Provide the (X, Y) coordinate of the cell's center where the given text is located.  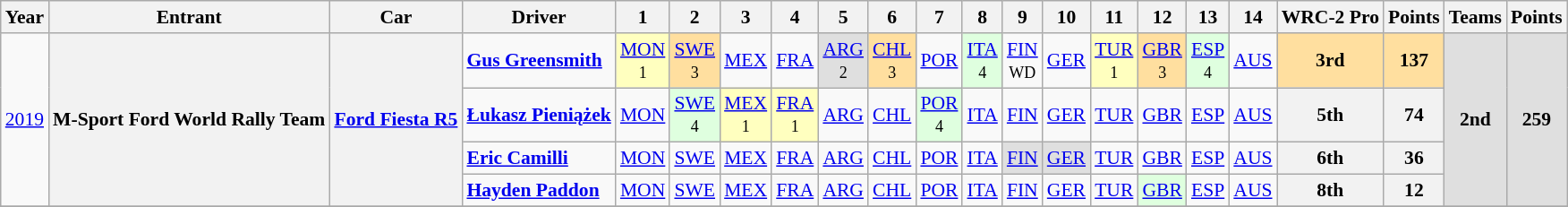
FRA1 (795, 115)
Gus Greensmith (539, 61)
ARG2 (843, 61)
Driver (539, 17)
ESP4 (1208, 61)
36 (1414, 159)
11 (1113, 17)
POR4 (939, 115)
13 (1208, 17)
Hayden Paddon (539, 191)
FINWD (1022, 61)
9 (1022, 17)
3 (746, 17)
Teams (1475, 17)
Year (25, 17)
259 (1537, 120)
6th (1330, 159)
MON1 (643, 61)
2019 (25, 120)
8 (982, 17)
Entrant (189, 17)
Eric Camilli (539, 159)
TUR1 (1113, 61)
5th (1330, 115)
Car (396, 17)
7 (939, 17)
1 (643, 17)
2nd (1475, 120)
4 (795, 17)
10 (1067, 17)
MEX1 (746, 115)
SWE3 (695, 61)
3rd (1330, 61)
M-Sport Ford World Rally Team (189, 120)
74 (1414, 115)
Łukasz Pieniążek (539, 115)
2 (695, 17)
8th (1330, 191)
SWE4 (695, 115)
CHL3 (891, 61)
5 (843, 17)
6 (891, 17)
ITA4 (982, 61)
GBR3 (1162, 61)
Ford Fiesta R5 (396, 120)
14 (1253, 17)
137 (1414, 61)
WRC-2 Pro (1330, 17)
